Scan for the cell matching the given text and deliver its (X, Y) coordinate at center. 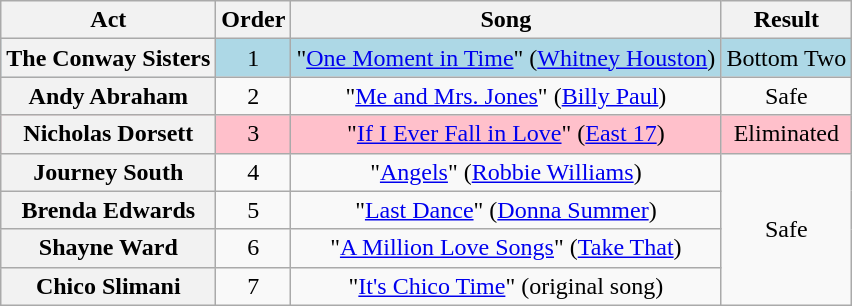
"It's Chico Time" (original song) (506, 286)
"Me and Mrs. Jones" (Billy Paul) (506, 96)
Result (786, 20)
"Last Dance" (Donna Summer) (506, 210)
5 (254, 210)
3 (254, 134)
Shayne Ward (108, 248)
2 (254, 96)
"If I Ever Fall in Love" (East 17) (506, 134)
7 (254, 286)
Chico Slimani (108, 286)
Journey South (108, 172)
The Conway Sisters (108, 58)
Nicholas Dorsett (108, 134)
Eliminated (786, 134)
"A Million Love Songs" (Take That) (506, 248)
Brenda Edwards (108, 210)
Order (254, 20)
1 (254, 58)
Bottom Two (786, 58)
Andy Abraham (108, 96)
"Angels" (Robbie Williams) (506, 172)
Act (108, 20)
Song (506, 20)
"One Moment in Time" (Whitney Houston) (506, 58)
4 (254, 172)
6 (254, 248)
